Output the [x, y] coordinate of the center of the cell containing the given text.  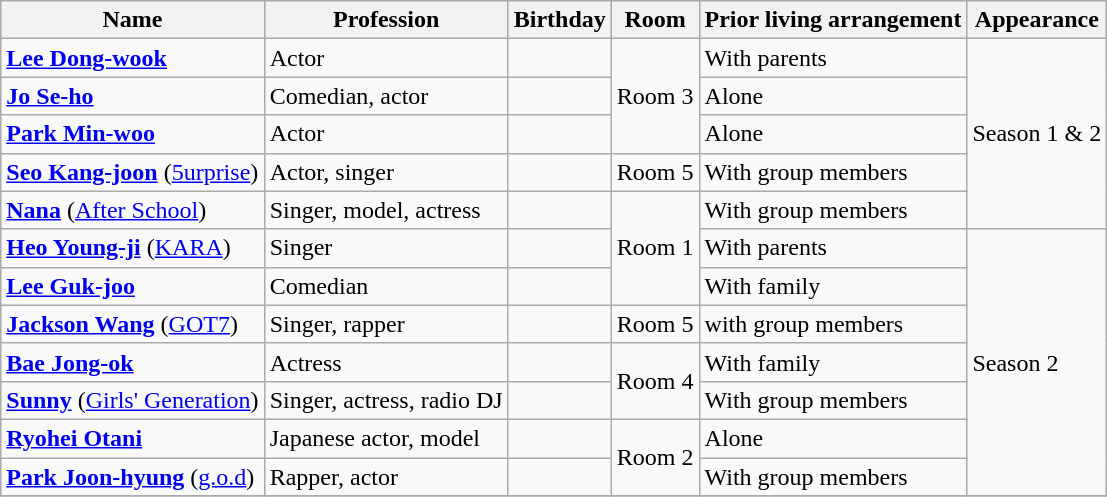
with group members [833, 324]
Room 1 [655, 248]
Name [132, 20]
Park Min-woo [132, 134]
Comedian, actor [386, 96]
Season 2 [1037, 362]
Room 2 [655, 457]
Actress [386, 362]
Heo Young-ji (KARA) [132, 248]
Park Joon-hyung (g.o.d) [132, 477]
Bae Jong-ok [132, 362]
Room 3 [655, 96]
Lee Guk-joo [132, 286]
Singer, rapper [386, 324]
Birthday [560, 20]
Season 1 & 2 [1037, 134]
Appearance [1037, 20]
Prior living arrangement [833, 20]
Ryohei Otani [132, 438]
Profession [386, 20]
Japanese actor, model [386, 438]
Jackson Wang (GOT7) [132, 324]
Singer, model, actress [386, 210]
Lee Dong-wook [132, 58]
Room 4 [655, 381]
Seo Kang-joon (5urprise) [132, 172]
Jo Se-ho [132, 96]
Nana (After School) [132, 210]
Room [655, 20]
Comedian [386, 286]
Actor, singer [386, 172]
Rapper, actor [386, 477]
Singer, actress, radio DJ [386, 400]
Singer [386, 248]
Sunny (Girls' Generation) [132, 400]
